Return the (x, y) coordinate for the center point of the cell that contains the specified text.  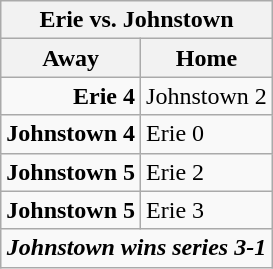
Home (207, 58)
Johnstown 4 (71, 134)
Erie 4 (71, 96)
Erie 0 (207, 134)
Away (71, 58)
Erie 2 (207, 172)
Erie 3 (207, 210)
Erie vs. Johnstown (137, 20)
Johnstown wins series 3-1 (137, 248)
Johnstown 2 (207, 96)
